Capture the cell that displays the provided text and extract its (x, y) central coordinate. 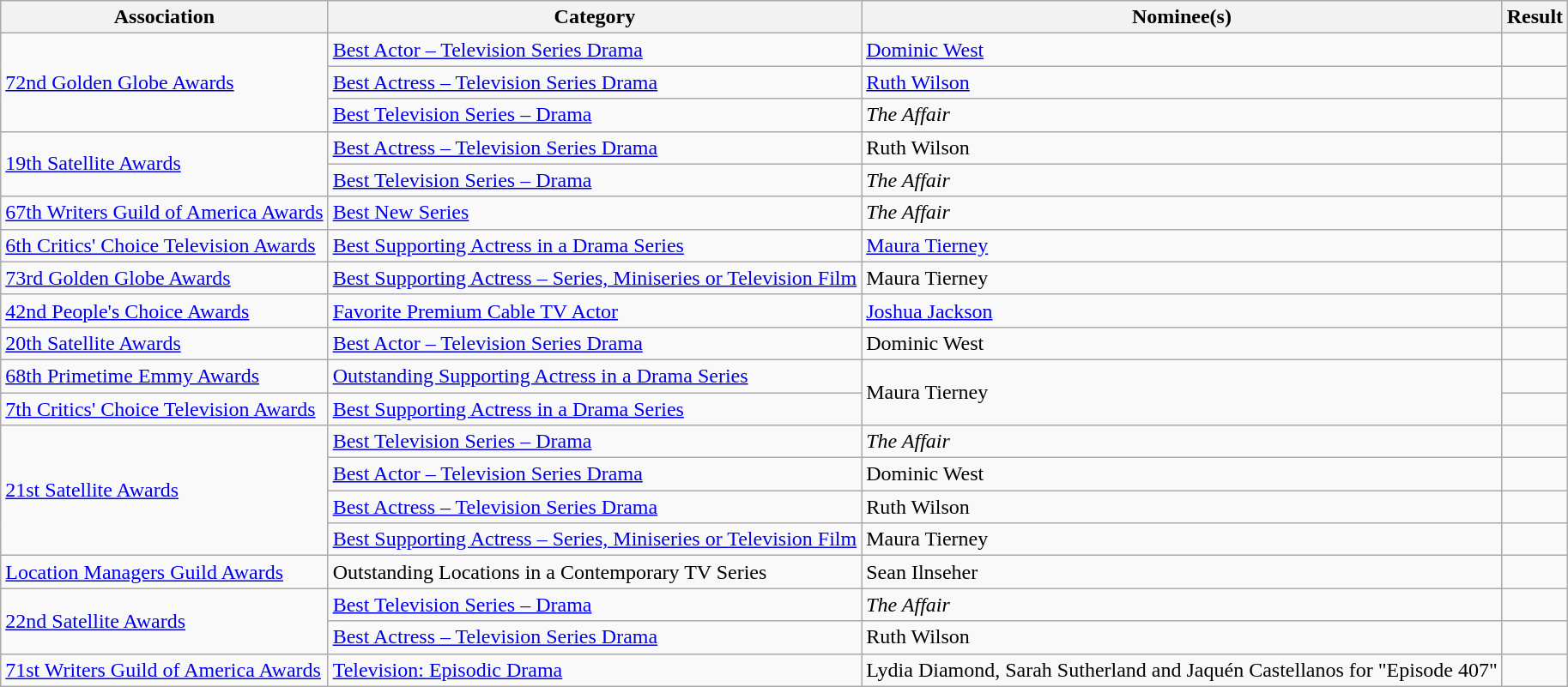
67th Writers Guild of America Awards (165, 213)
Lydia Diamond, Sarah Sutherland and Jaquén Castellanos for "Episode 407" (1183, 670)
Association (165, 17)
73rd Golden Globe Awards (165, 278)
Joshua Jackson (1183, 310)
68th Primetime Emmy Awards (165, 376)
Result (1535, 17)
19th Satellite Awards (165, 164)
Sean Ilnseher (1183, 572)
Outstanding Supporting Actress in a Drama Series (595, 376)
20th Satellite Awards (165, 343)
21st Satellite Awards (165, 491)
Television: Episodic Drama (595, 670)
Nominee(s) (1183, 17)
Best New Series (595, 213)
7th Critics' Choice Television Awards (165, 409)
Favorite Premium Cable TV Actor (595, 310)
22nd Satellite Awards (165, 621)
Outstanding Locations in a Contemporary TV Series (595, 572)
Category (595, 17)
Location Managers Guild Awards (165, 572)
6th Critics' Choice Television Awards (165, 245)
71st Writers Guild of America Awards (165, 670)
42nd People's Choice Awards (165, 310)
72nd Golden Globe Awards (165, 82)
